For the text-containing cell, return its midpoint in (x, y) coordinate format. 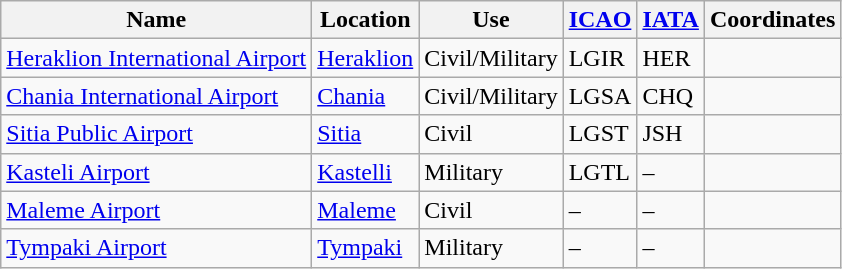
Kasteli Airport (156, 172)
Chania (366, 96)
Tympaki Airport (156, 248)
Heraklion International Airport (156, 58)
LGIR (600, 58)
Maleme (366, 210)
Chania International Airport (156, 96)
Kastelli (366, 172)
Coordinates (772, 20)
Heraklion (366, 58)
Location (366, 20)
Sitia Public Airport (156, 134)
JSH (671, 134)
Name (156, 20)
ICAO (600, 20)
IATA (671, 20)
LGSA (600, 96)
Tympaki (366, 248)
CHQ (671, 96)
Use (491, 20)
HER (671, 58)
LGTL (600, 172)
Maleme Airport (156, 210)
Sitia (366, 134)
LGST (600, 134)
